Return [x, y] of the center of cell containing provided text 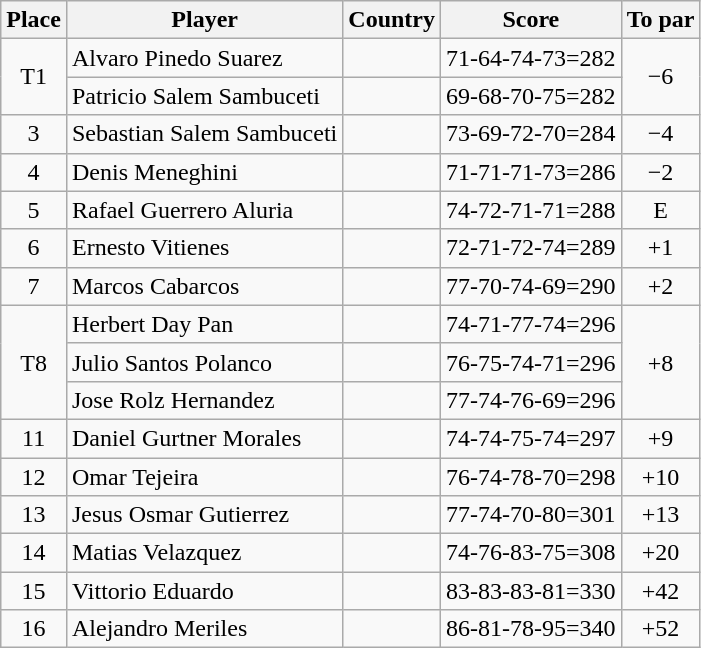
Omar Tejeira [204, 477]
Rafael Guerrero Aluria [204, 210]
77-70-74-69=290 [532, 286]
12 [34, 477]
3 [34, 134]
13 [34, 515]
+42 [660, 591]
−4 [660, 134]
+1 [660, 248]
Vittorio Eduardo [204, 591]
To par [660, 20]
+20 [660, 553]
71-64-74-73=282 [532, 58]
14 [34, 553]
+2 [660, 286]
Patricio Salem Sambuceti [204, 96]
+8 [660, 362]
T8 [34, 362]
11 [34, 438]
Player [204, 20]
+52 [660, 629]
+9 [660, 438]
76-74-78-70=298 [532, 477]
Matias Velazquez [204, 553]
−6 [660, 77]
73-69-72-70=284 [532, 134]
Daniel Gurtner Morales [204, 438]
83-83-83-81=330 [532, 591]
69-68-70-75=282 [532, 96]
+13 [660, 515]
72-71-72-74=289 [532, 248]
Julio Santos Polanco [204, 362]
Denis Meneghini [204, 172]
Jesus Osmar Gutierrez [204, 515]
74-74-75-74=297 [532, 438]
16 [34, 629]
Alvaro Pinedo Suarez [204, 58]
Alejandro Meriles [204, 629]
74-71-77-74=296 [532, 324]
+10 [660, 477]
74-72-71-71=288 [532, 210]
4 [34, 172]
5 [34, 210]
Sebastian Salem Sambuceti [204, 134]
15 [34, 591]
77-74-70-80=301 [532, 515]
Jose Rolz Hernandez [204, 400]
Herbert Day Pan [204, 324]
86-81-78-95=340 [532, 629]
Country [392, 20]
Place [34, 20]
Marcos Cabarcos [204, 286]
76-75-74-71=296 [532, 362]
E [660, 210]
71-71-71-73=286 [532, 172]
Score [532, 20]
74-76-83-75=308 [532, 553]
77-74-76-69=296 [532, 400]
6 [34, 248]
Ernesto Vitienes [204, 248]
−2 [660, 172]
T1 [34, 77]
7 [34, 286]
